Identify which cell holds the provided text, then report its (x, y) central coordinate. 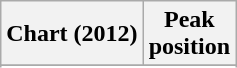
Chart (2012) (72, 34)
Peakposition (189, 34)
